Return [x, y] of the center of cell containing provided text 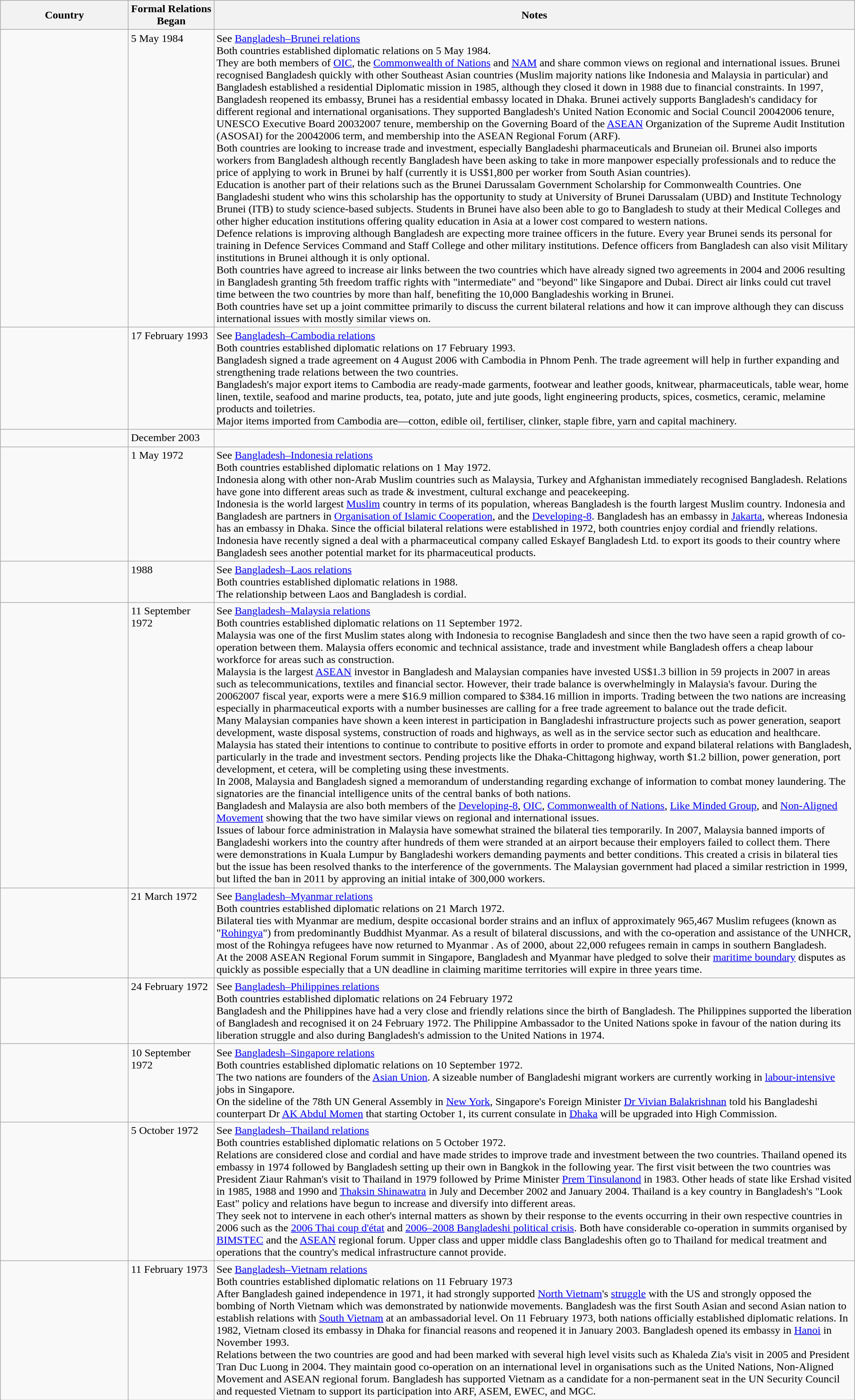
Country [64, 15]
Formal Relations Began [171, 15]
5 May 1984 [171, 179]
Notes [534, 15]
See Bangladesh–Laos relationsBoth countries established diplomatic relations in 1988.The relationship between Laos and Bangladesh is cordial. [534, 582]
1988 [171, 582]
11 September 1972 [171, 745]
10 September 1972 [171, 1082]
24 February 1972 [171, 1011]
11 February 1973 [171, 1330]
December 2003 [171, 438]
5 October 1972 [171, 1191]
17 February 1993 [171, 378]
1 May 1972 [171, 504]
21 March 1972 [171, 933]
